From the cell containing the given text, extract its center point as [X, Y] coordinate. 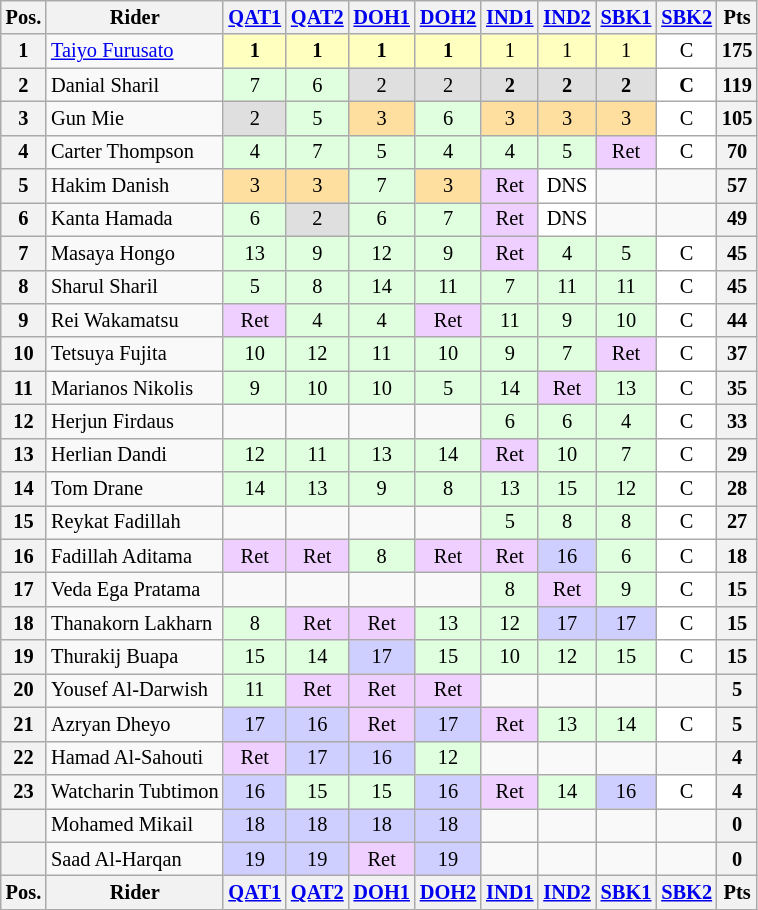
49 [737, 219]
Tom Drane [134, 489]
Fadillah Aditama [134, 556]
Reykat Fadillah [134, 522]
105 [737, 118]
Veda Ega Pratama [134, 589]
70 [737, 152]
Tetsuya Fujita [134, 354]
Thurakij Buapa [134, 657]
22 [24, 758]
Mohamed Mikail [134, 825]
20 [24, 690]
28 [737, 489]
Masaya Hongo [134, 253]
Hamad Al-Sahouti [134, 758]
Sharul Sharil [134, 287]
37 [737, 354]
29 [737, 455]
Kanta Hamada [134, 219]
Yousef Al-Darwish [134, 690]
Herjun Firdaus [134, 421]
Taiyo Furusato [134, 51]
Marianos Nikolis [134, 388]
Watcharin Tubtimon [134, 791]
44 [737, 320]
Gun Mie [134, 118]
119 [737, 85]
Thanakorn Lakharn [134, 623]
Azryan Dheyo [134, 724]
23 [24, 791]
Saad Al-Harqan [134, 859]
Hakim Danish [134, 186]
27 [737, 522]
Danial Sharil [134, 85]
175 [737, 51]
Carter Thompson [134, 152]
33 [737, 421]
35 [737, 388]
Rei Wakamatsu [134, 320]
57 [737, 186]
21 [24, 724]
Herlian Dandi [134, 455]
